Capture the cell that displays the provided text and extract its (x, y) central coordinate. 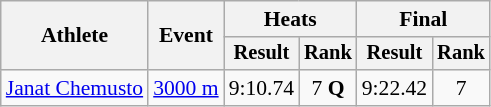
Janat Chemusto (74, 88)
Athlete (74, 36)
Event (186, 36)
3000 m (186, 88)
7 (461, 88)
Final (424, 19)
9:10.74 (262, 88)
Heats (290, 19)
7 Q (328, 88)
9:22.42 (394, 88)
